Return (x, y) of the center of cell containing provided text 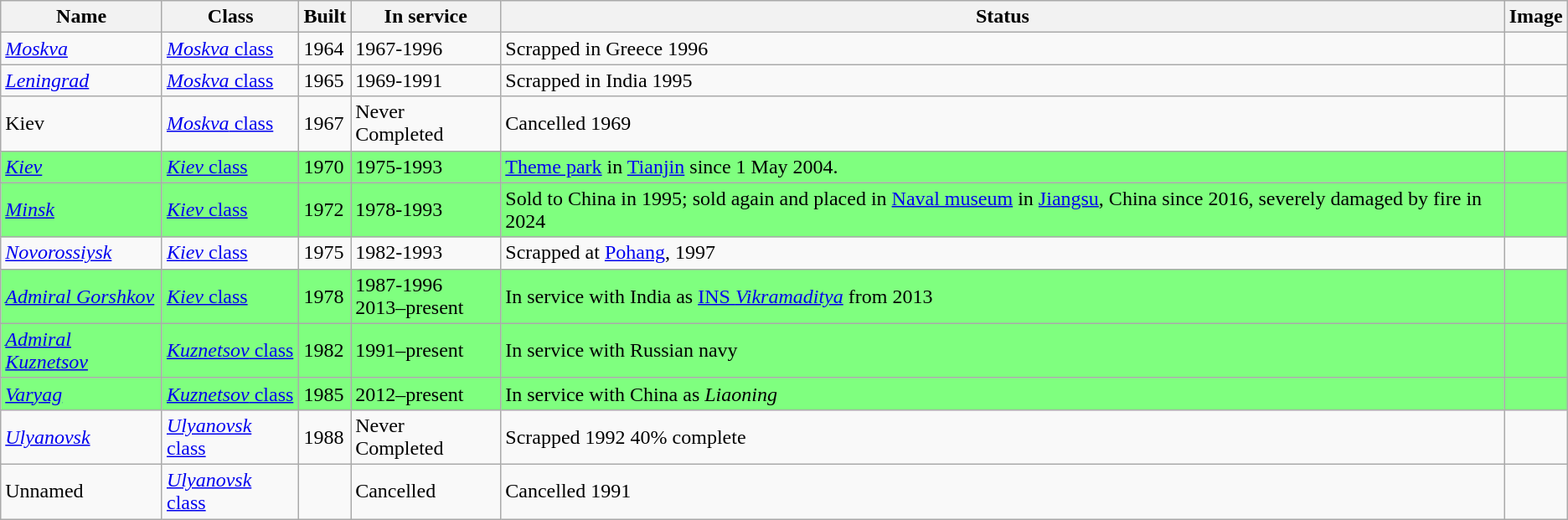
Image (1536, 17)
Built (325, 17)
2012–present (426, 394)
Theme park in Tianjin since 1 May 2004. (1003, 167)
Scrapped in Greece 1996 (1003, 49)
Cancelled 1969 (1003, 124)
1967 (325, 124)
In service with Russian navy (1003, 350)
1982-1993 (426, 253)
In service with China as Liaoning (1003, 394)
Ulyanovsk (82, 437)
Class (230, 17)
Cancelled (426, 491)
Name (82, 17)
1967-1996 (426, 49)
1985 (325, 394)
Scrapped in India 1995 (1003, 80)
1978-1993 (426, 209)
1987-19962013–present (426, 296)
Scrapped 1992 40% complete (1003, 437)
1964 (325, 49)
Admiral Gorshkov (82, 296)
Cancelled 1991 (1003, 491)
1988 (325, 437)
1972 (325, 209)
1965 (325, 80)
1975-1993 (426, 167)
Sold to China in 1995; sold again and placed in Naval museum in Jiangsu, China since 2016, severely damaged by fire in 2024 (1003, 209)
1991–present (426, 350)
Admiral Kuznetsov (82, 350)
1978 (325, 296)
1982 (325, 350)
Unnamed (82, 491)
Scrapped at Pohang, 1997 (1003, 253)
1975 (325, 253)
In service (426, 17)
In service with India as INS Vikramaditya from 2013 (1003, 296)
Leningrad (82, 80)
Novorossiysk (82, 253)
Moskva (82, 49)
1969-1991 (426, 80)
Minsk (82, 209)
Status (1003, 17)
Varyag (82, 394)
1970 (325, 167)
